Extract the [x, y] coordinate from the center of the cell holding the provided text.  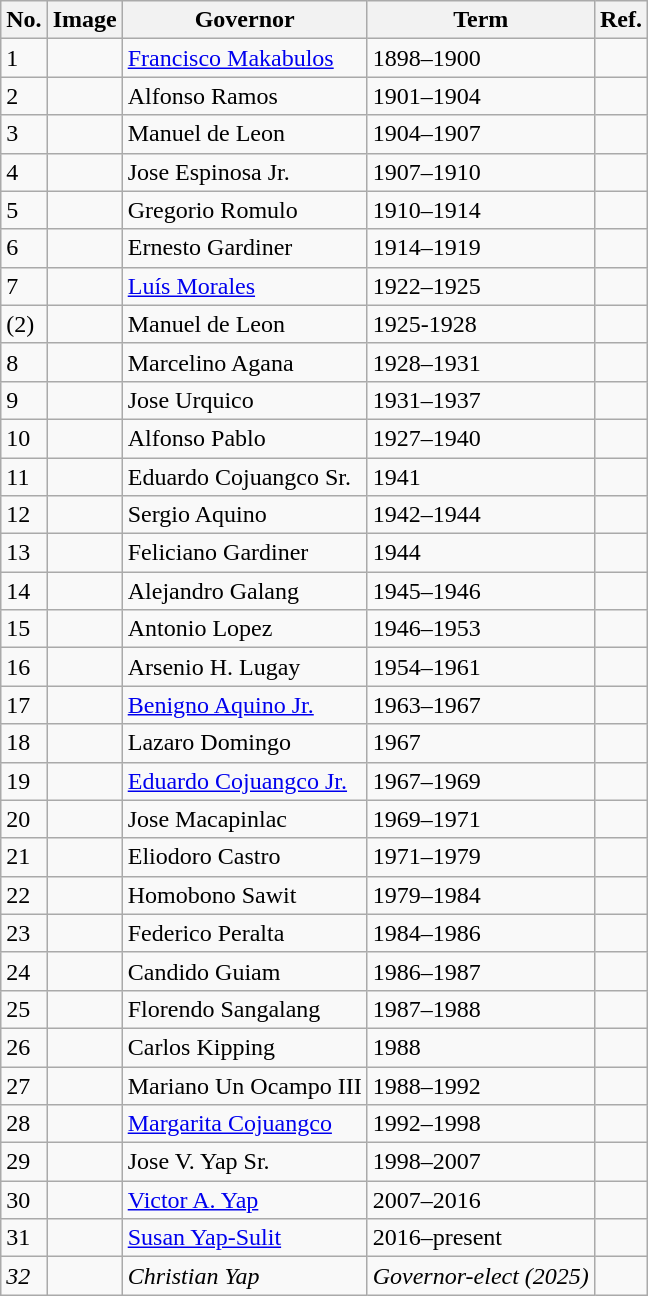
No. [24, 20]
Ernesto Gardiner [244, 248]
32 [24, 1276]
Margarita Cojuangco [244, 1124]
1969–1971 [480, 819]
1927–1940 [480, 438]
6 [24, 248]
1954–1961 [480, 667]
1 [24, 58]
15 [24, 629]
12 [24, 515]
1988 [480, 1047]
20 [24, 819]
Eduardo Cojuangco Jr. [244, 781]
Federico Peralta [244, 933]
30 [24, 1200]
Victor A. Yap [244, 1200]
Jose Macapinlac [244, 819]
3 [24, 134]
1945–1946 [480, 591]
Francisco Makabulos [244, 58]
Candido Guiam [244, 971]
18 [24, 743]
31 [24, 1238]
Image [84, 20]
1987–1988 [480, 1009]
16 [24, 667]
8 [24, 362]
Feliciano Gardiner [244, 553]
Gregorio Romulo [244, 210]
1963–1967 [480, 705]
24 [24, 971]
1986–1987 [480, 971]
Jose Espinosa Jr. [244, 172]
1925-1928 [480, 324]
1914–1919 [480, 248]
1971–1979 [480, 857]
2007–2016 [480, 1200]
11 [24, 477]
Carlos Kipping [244, 1047]
2016–present [480, 1238]
Governor [244, 20]
1910–1914 [480, 210]
28 [24, 1124]
1942–1944 [480, 515]
1904–1907 [480, 134]
25 [24, 1009]
5 [24, 210]
1941 [480, 477]
27 [24, 1085]
Homobono Sawit [244, 895]
10 [24, 438]
Jose V. Yap Sr. [244, 1162]
1944 [480, 553]
(2) [24, 324]
1988–1992 [480, 1085]
1922–1925 [480, 286]
7 [24, 286]
Arsenio H. Lugay [244, 667]
19 [24, 781]
1946–1953 [480, 629]
Eduardo Cojuangco Sr. [244, 477]
1907–1910 [480, 172]
1979–1984 [480, 895]
Florendo Sangalang [244, 1009]
Term [480, 20]
Lazaro Domingo [244, 743]
1931–1937 [480, 400]
Alfonso Ramos [244, 96]
Alfonso Pablo [244, 438]
2 [24, 96]
1992–1998 [480, 1124]
1901–1904 [480, 96]
1898–1900 [480, 58]
13 [24, 553]
Governor-elect (2025) [480, 1276]
Sergio Aquino [244, 515]
29 [24, 1162]
23 [24, 933]
Benigno Aquino Jr. [244, 705]
21 [24, 857]
1998–2007 [480, 1162]
Antonio Lopez [244, 629]
4 [24, 172]
Marcelino Agana [244, 362]
17 [24, 705]
1984–1986 [480, 933]
Christian Yap [244, 1276]
14 [24, 591]
Luís Morales [244, 286]
1967–1969 [480, 781]
9 [24, 400]
Eliodoro Castro [244, 857]
Ref. [620, 20]
1928–1931 [480, 362]
1967 [480, 743]
Jose Urquico [244, 400]
22 [24, 895]
Susan Yap-Sulit [244, 1238]
26 [24, 1047]
Mariano Un Ocampo III [244, 1085]
Alejandro Galang [244, 591]
